For the text-containing cell, return its midpoint in [X, Y] coordinate format. 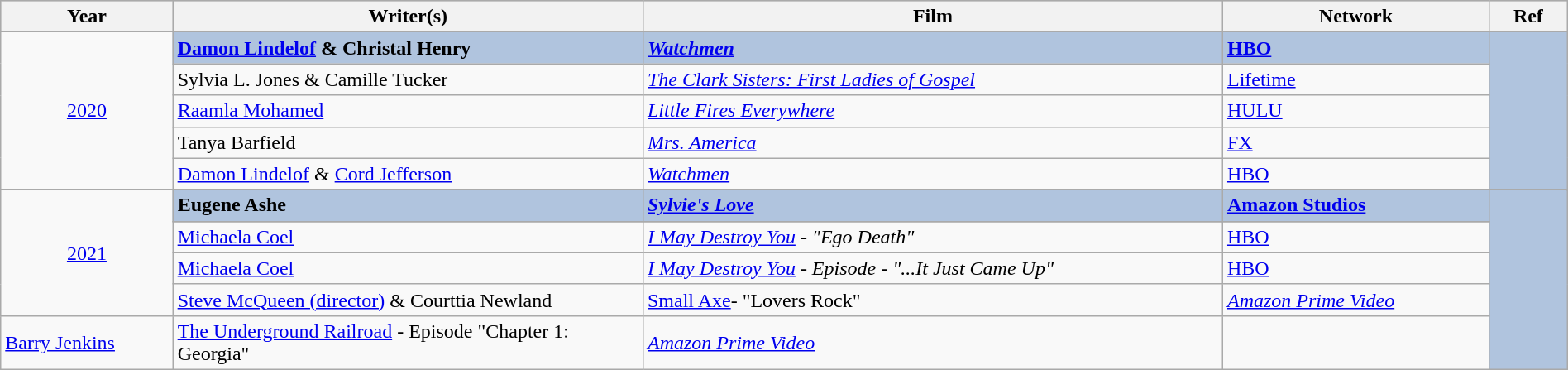
Film [933, 17]
Little Fires Everywhere [933, 111]
Barry Jenkins [87, 343]
Sylvie's Love [933, 205]
Damon Lindelof & Cord Jefferson [408, 174]
Amazon Studios [1355, 205]
Raamla Mohamed [408, 111]
I May Destroy You - "Ego Death" [933, 237]
2020 [87, 111]
Ref [1528, 17]
The Clark Sisters: First Ladies of Gospel [933, 79]
Small Axe- "Lovers Rock" [933, 300]
I May Destroy You - Episode - "...It Just Came Up" [933, 268]
Eugene Ashe [408, 205]
Year [87, 17]
HULU [1355, 111]
Sylvia L. Jones & Camille Tucker [408, 79]
Mrs. America [933, 142]
Lifetime [1355, 79]
The Underground Railroad - Episode "Chapter 1: Georgia" [408, 343]
Writer(s) [408, 17]
2021 [87, 252]
Network [1355, 17]
Steve McQueen (director) & Courttia Newland [408, 300]
FX [1355, 142]
Tanya Barfield [408, 142]
Damon Lindelof & Christal Henry [408, 48]
